Detect which cell encompasses the target text, then output its [x, y] center coordinate. 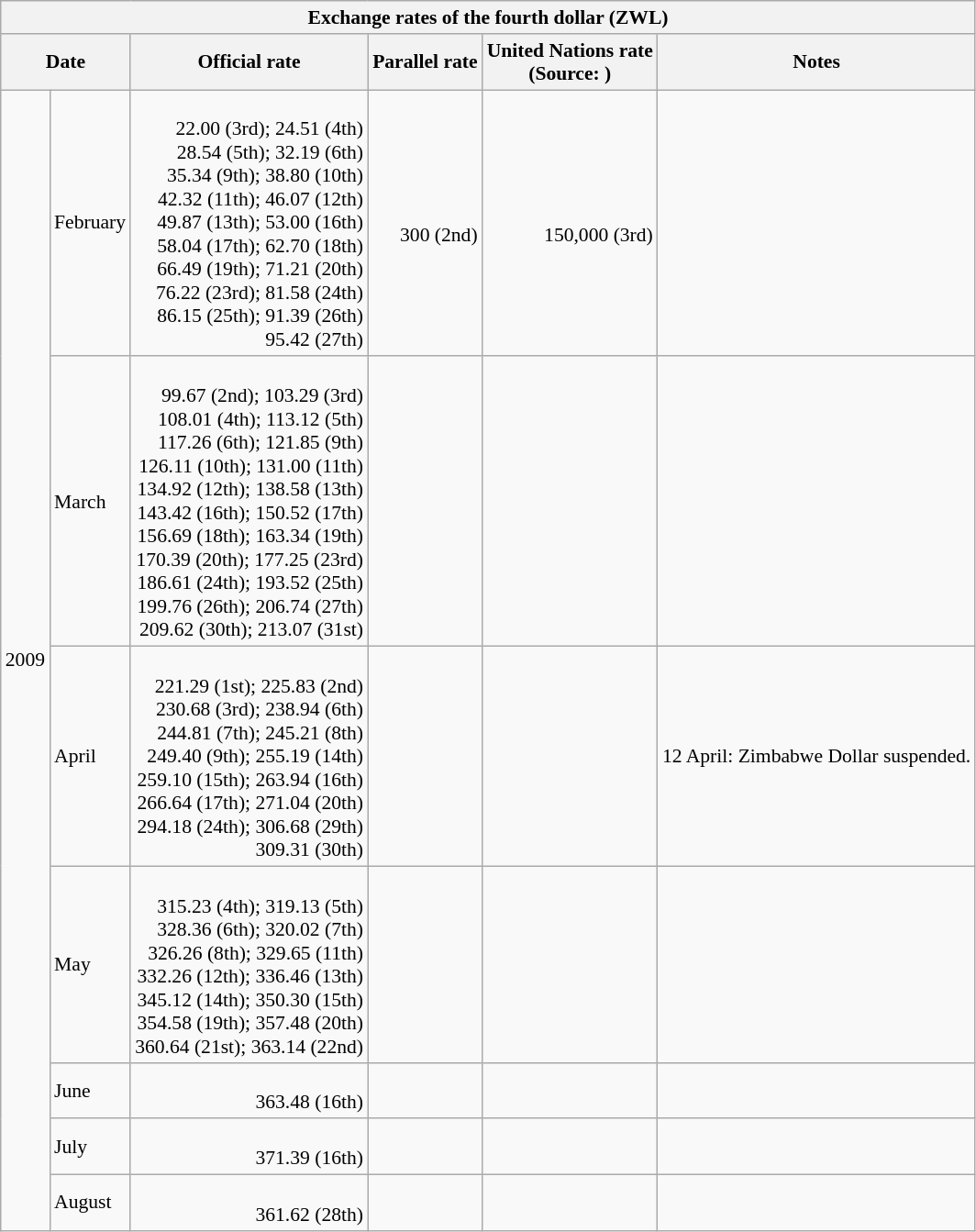
Date [66, 62]
April [90, 757]
371.39 (16th) [250, 1147]
July [90, 1147]
August [90, 1204]
Parallel rate [426, 62]
363.48 (16th) [250, 1090]
361.62 (28th) [250, 1204]
300 (2nd) [426, 224]
February [90, 224]
May [90, 964]
United Nations rate(Source: ) [571, 62]
Notes [816, 62]
Exchange rates of the fourth dollar (ZWL) [488, 17]
Official rate [250, 62]
150,000 (3rd) [571, 224]
June [90, 1090]
2009 [26, 660]
12 April: Zimbabwe Dollar suspended. [816, 757]
March [90, 502]
